Determine the [X, Y] coordinate at the center of the cell enclosing the given text.  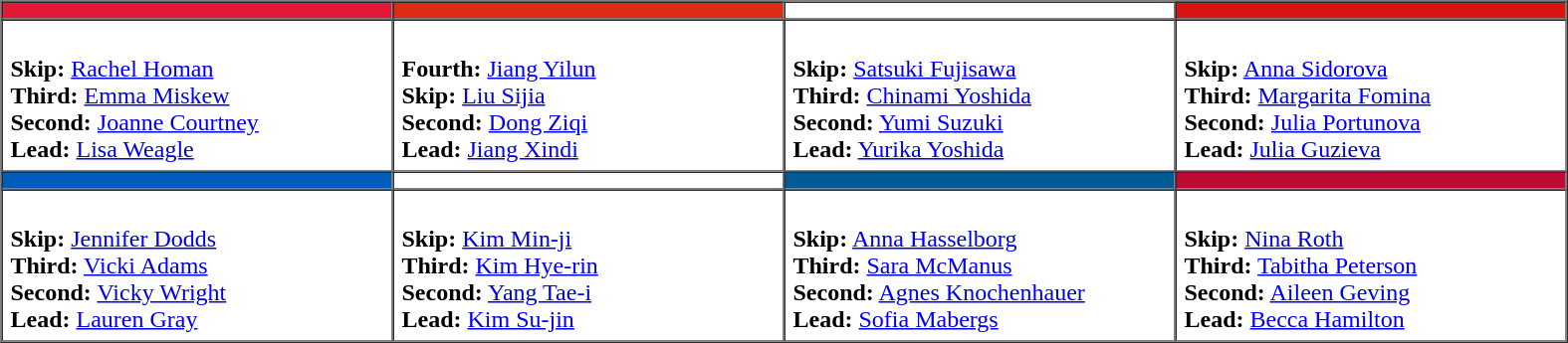
Skip: Rachel Homan Third: Emma Miskew Second: Joanne Courtney Lead: Lisa Weagle [197, 95]
Skip: Anna Sidorova Third: Margarita Fomina Second: Julia Portunova Lead: Julia Guzieva [1370, 95]
Skip: Anna Hasselborg Third: Sara McManus Second: Agnes Knochenhauer Lead: Sofia Mabergs [980, 264]
Fourth: Jiang Yilun Skip: Liu Sijia Second: Dong Ziqi Lead: Jiang Xindi [587, 95]
Skip: Jennifer Dodds Third: Vicki Adams Second: Vicky Wright Lead: Lauren Gray [197, 264]
Skip: Nina Roth Third: Tabitha Peterson Second: Aileen Geving Lead: Becca Hamilton [1370, 264]
Skip: Kim Min-ji Third: Kim Hye-rin Second: Yang Tae-i Lead: Kim Su-jin [587, 264]
Skip: Satsuki Fujisawa Third: Chinami Yoshida Second: Yumi Suzuki Lead: Yurika Yoshida [980, 95]
